Extract the (X, Y) coordinate from the center of the cell holding the provided text.  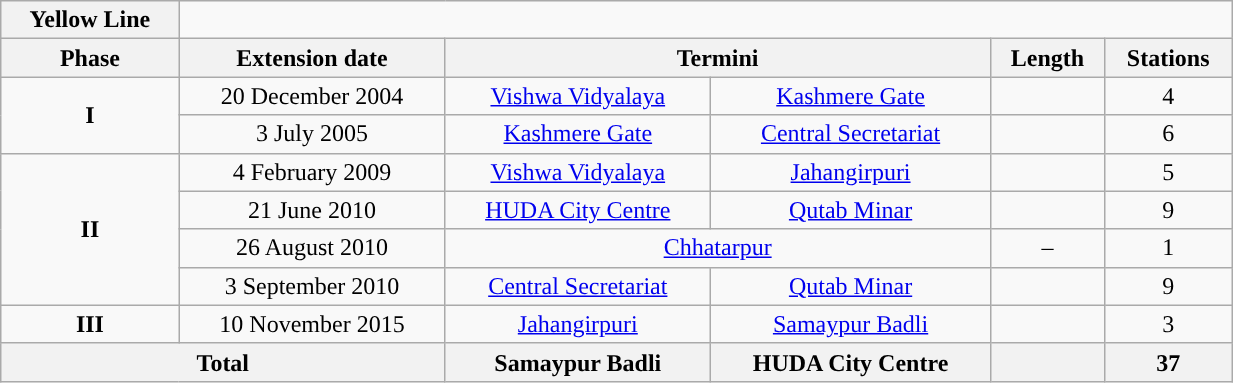
20 December 2004 (312, 96)
3 (1168, 324)
Chhatarpur (718, 248)
5 (1168, 172)
26 August 2010 (312, 248)
3 September 2010 (312, 286)
– (1047, 248)
Extension date (312, 58)
6 (1168, 134)
Yellow Line (90, 20)
4 February 2009 (312, 172)
Termini (718, 58)
I (90, 115)
3 July 2005 (312, 134)
II (90, 229)
Total (223, 362)
1 (1168, 248)
Phase (90, 58)
21 June 2010 (312, 210)
Stations (1168, 58)
10 November 2015 (312, 324)
4 (1168, 96)
III (90, 324)
37 (1168, 362)
Length (1047, 58)
